Output the (X, Y) coordinate of the center of the cell containing the given text.  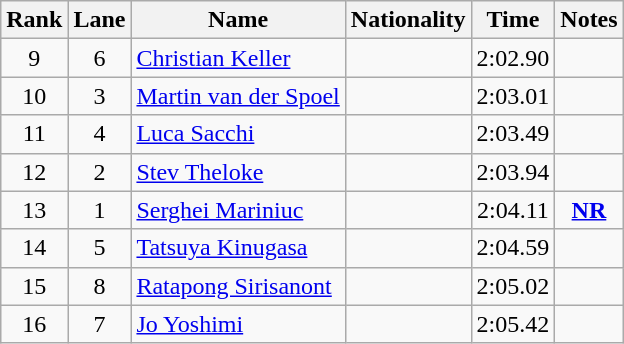
Ratapong Sirisanont (238, 286)
Tatsuya Kinugasa (238, 248)
Name (238, 20)
Rank (34, 20)
Stev Theloke (238, 172)
Jo Yoshimi (238, 324)
7 (100, 324)
11 (34, 134)
16 (34, 324)
Martin van der Spoel (238, 96)
Serghei Mariniuc (238, 210)
2:03.94 (513, 172)
12 (34, 172)
NR (589, 210)
9 (34, 58)
5 (100, 248)
14 (34, 248)
2:04.59 (513, 248)
6 (100, 58)
Nationality (408, 20)
Time (513, 20)
15 (34, 286)
2:05.02 (513, 286)
2:02.90 (513, 58)
8 (100, 286)
1 (100, 210)
2 (100, 172)
3 (100, 96)
4 (100, 134)
Notes (589, 20)
2:04.11 (513, 210)
2:03.49 (513, 134)
Lane (100, 20)
13 (34, 210)
10 (34, 96)
Christian Keller (238, 58)
Luca Sacchi (238, 134)
2:03.01 (513, 96)
2:05.42 (513, 324)
